Detect which cell encompasses the target text, then output its [x, y] center coordinate. 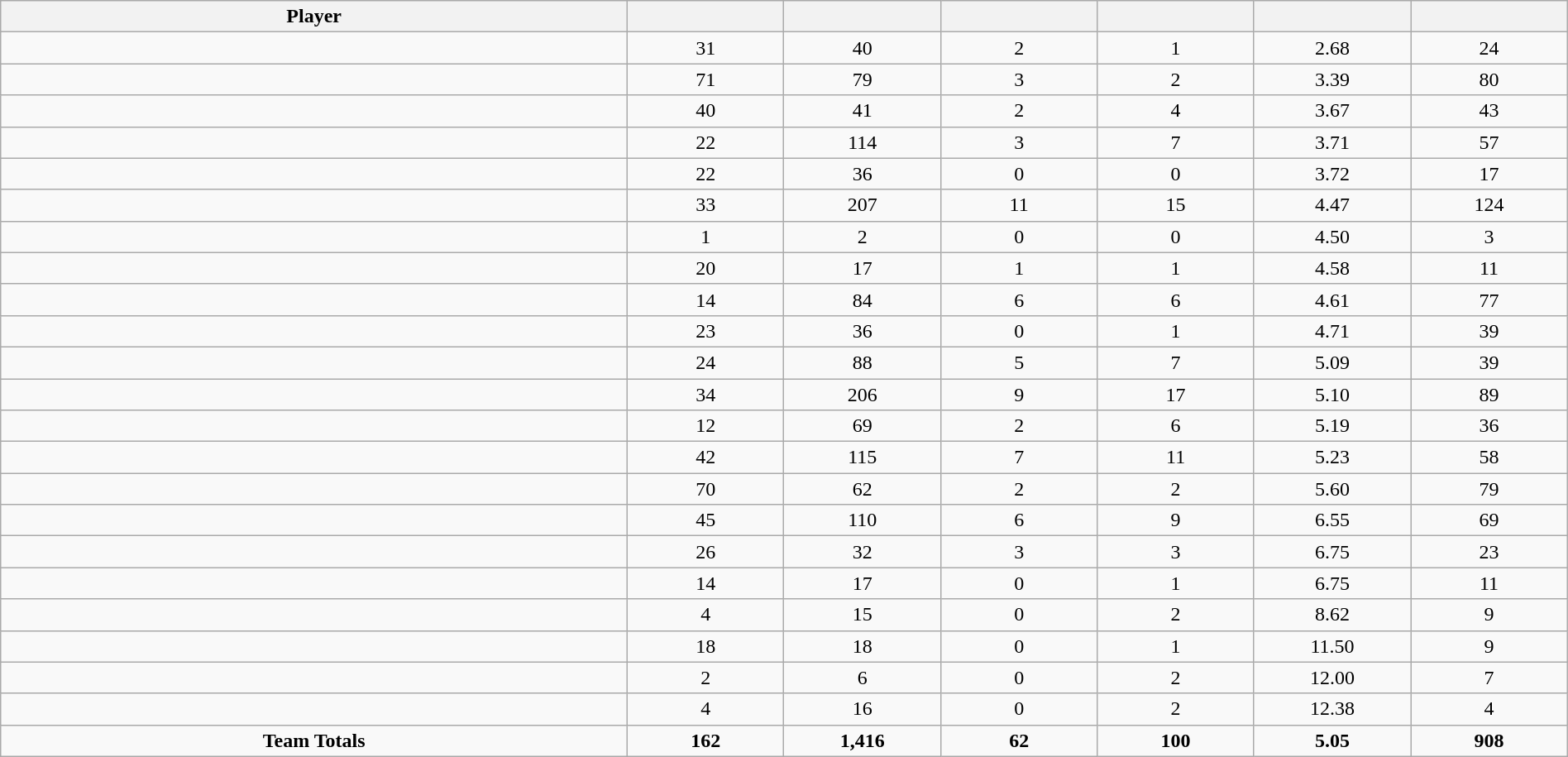
12.38 [1331, 709]
5.60 [1331, 489]
57 [1489, 142]
Player [314, 17]
5.19 [1331, 426]
77 [1489, 299]
207 [862, 205]
110 [862, 520]
908 [1489, 740]
58 [1489, 458]
5.05 [1331, 740]
2.68 [1331, 48]
88 [862, 362]
5 [1019, 362]
4.71 [1331, 331]
43 [1489, 111]
1,416 [862, 740]
42 [706, 458]
8.62 [1331, 615]
41 [862, 111]
20 [706, 268]
3.67 [1331, 111]
5.10 [1331, 395]
206 [862, 395]
80 [1489, 79]
84 [862, 299]
34 [706, 395]
162 [706, 740]
11.50 [1331, 646]
32 [862, 552]
3.71 [1331, 142]
71 [706, 79]
33 [706, 205]
89 [1489, 395]
114 [862, 142]
124 [1489, 205]
6.55 [1331, 520]
5.09 [1331, 362]
12 [706, 426]
5.23 [1331, 458]
4.47 [1331, 205]
31 [706, 48]
3.72 [1331, 174]
16 [862, 709]
45 [706, 520]
3.39 [1331, 79]
26 [706, 552]
4.61 [1331, 299]
115 [862, 458]
12.00 [1331, 678]
4.58 [1331, 268]
Team Totals [314, 740]
70 [706, 489]
4.50 [1331, 237]
100 [1176, 740]
